Find where the given text appears and provide that cell's center as (x, y) coordinate. 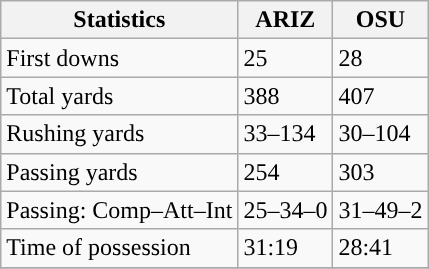
Rushing yards (120, 134)
303 (380, 172)
Total yards (120, 96)
First downs (120, 58)
388 (286, 96)
28 (380, 58)
Time of possession (120, 248)
30–104 (380, 134)
31–49–2 (380, 210)
Passing yards (120, 172)
25 (286, 58)
407 (380, 96)
28:41 (380, 248)
25–34–0 (286, 210)
Statistics (120, 20)
ARIZ (286, 20)
31:19 (286, 248)
254 (286, 172)
Passing: Comp–Att–Int (120, 210)
OSU (380, 20)
33–134 (286, 134)
